Search for the cell housing the specified text and yield its [X, Y] center coordinate. 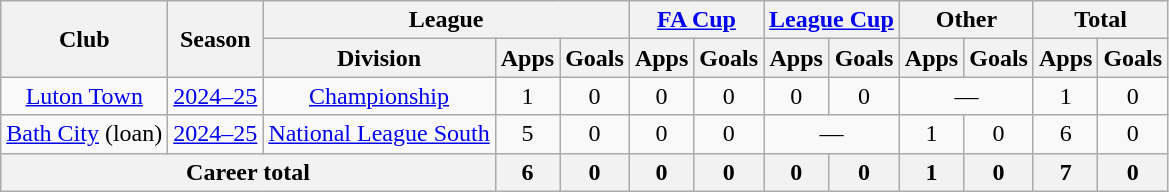
Total [1100, 20]
Luton Town [84, 96]
Season [216, 39]
Other [966, 20]
League [446, 20]
5 [527, 134]
Division [379, 58]
League Cup [832, 20]
FA Cup [696, 20]
Championship [379, 96]
Club [84, 39]
Career total [248, 172]
Bath City (loan) [84, 134]
7 [1065, 172]
National League South [379, 134]
